Scan for the cell matching the given text and deliver its [x, y] coordinate at center. 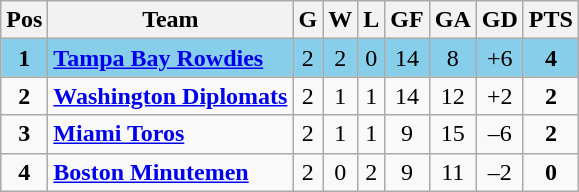
GF [407, 20]
3 [24, 134]
G [308, 20]
12 [452, 96]
–2 [500, 172]
Miami Toros [170, 134]
Washington Diplomats [170, 96]
L [372, 20]
11 [452, 172]
8 [452, 58]
15 [452, 134]
GD [500, 20]
Pos [24, 20]
–6 [500, 134]
GA [452, 20]
W [340, 20]
Boston Minutemen [170, 172]
Tampa Bay Rowdies [170, 58]
Team [170, 20]
PTS [550, 20]
+2 [500, 96]
+6 [500, 58]
